Find where the given text appears and provide that cell's center as (x, y) coordinate. 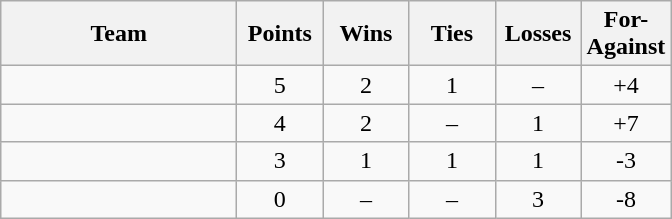
5 (280, 85)
0 (280, 199)
Losses (538, 34)
Team (119, 34)
Points (280, 34)
+4 (626, 85)
Wins (366, 34)
-8 (626, 199)
4 (280, 123)
+7 (626, 123)
-3 (626, 161)
Ties (452, 34)
For-Against (626, 34)
